Search for the cell housing the specified text and yield its [x, y] center coordinate. 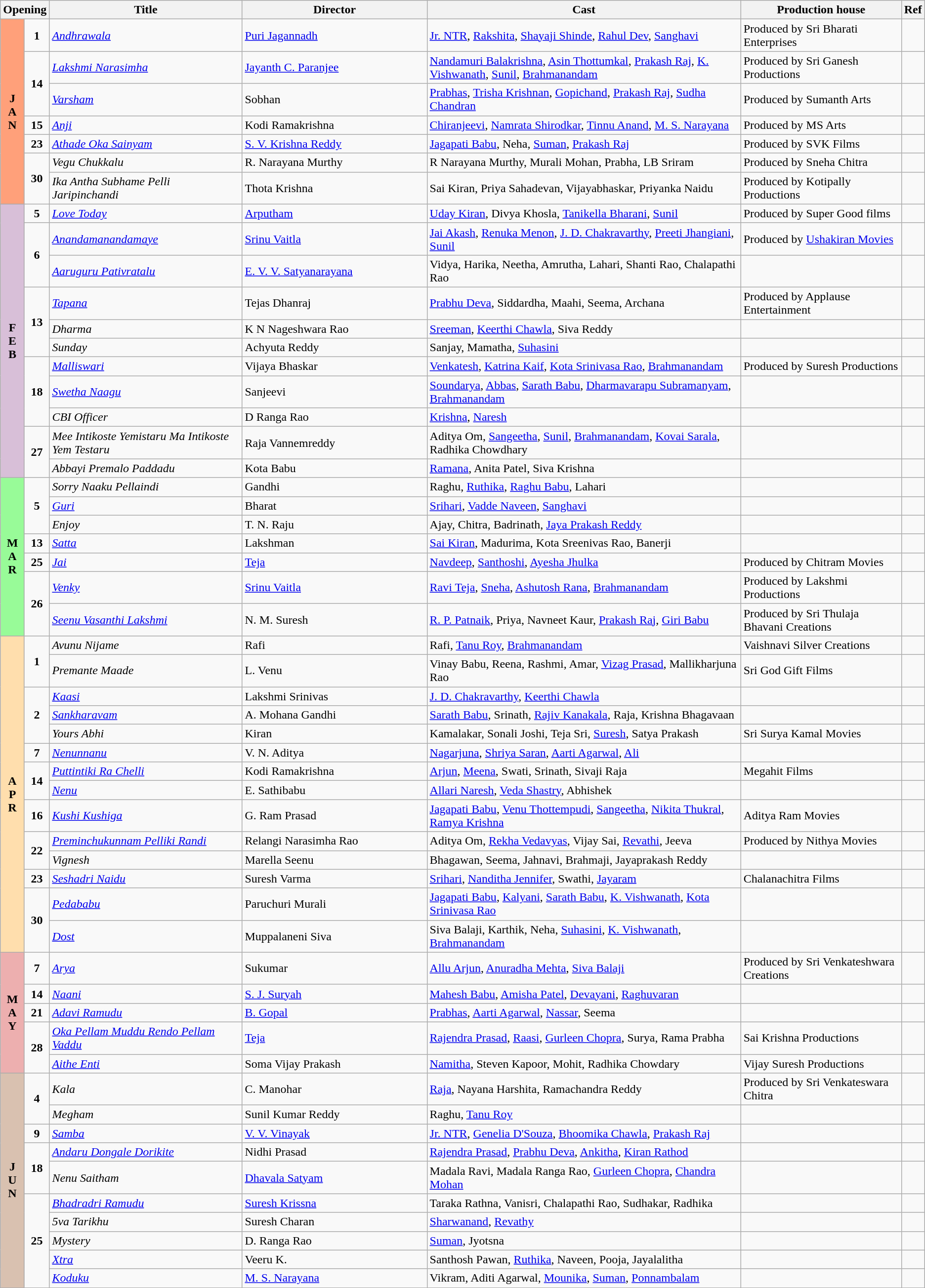
Seenu Vasanthi Lakshmi [146, 619]
Sankharavam [146, 715]
Bhadradri Ramudu [146, 1203]
Andhrawala [146, 36]
Jayanth C. Paranjee [335, 67]
Suresh Krissna [335, 1203]
Megham [146, 1115]
Soundarya, Abbas, Sarath Babu, Dharmavarapu Subramanyam, Brahmanandam [584, 392]
Relangi Narasimha Rao [335, 841]
Anji [146, 125]
Kiran [335, 734]
Nidhi Prasad [335, 1152]
Sunday [146, 348]
21 [37, 1012]
Enjoy [146, 524]
Lakshman [335, 543]
D Ranga Rao [335, 417]
JAN [13, 112]
Lakshmi Narasimha [146, 67]
MAR [13, 557]
26 [37, 604]
E. V. V. Satyanarayana [335, 271]
Venky [146, 588]
V. V. Vinayak [335, 1133]
Mahesh Babu, Amisha Patel, Devayani, Raghuvaran [584, 994]
27 [37, 452]
Sorry Naaku Pellaindi [146, 487]
Vinay Babu, Reena, Rashmi, Amar, Vizag Prasad, Mallikharjuna Rao [584, 671]
Tapana [146, 303]
Produced by Sri Thulaja Bhavani Creations [821, 619]
A. Mohana Gandhi [335, 715]
Produced by Sri Bharati Enterprises [821, 36]
Ravi Teja, Sneha, Ashutosh Rana, Brahmanandam [584, 588]
Aditya Ram Movies [821, 816]
Produced by Sri Ganesh Productions [821, 67]
Title [146, 10]
APR [13, 794]
Andaru Dongale Dorikite [146, 1152]
Dharma [146, 328]
D. Ranga Rao [335, 1241]
6 [37, 255]
B. Gopal [335, 1012]
Kala [146, 1089]
Produced by Suresh Productions [821, 366]
Prabhas, Trisha Krishnan, Gopichand, Prakash Raj, Sudha Chandran [584, 100]
Vijay Suresh Productions [821, 1063]
Aithe Enti [146, 1063]
Dhavala Satyam [335, 1177]
Kota Babu [335, 468]
Suresh Varma [335, 879]
Rajendra Prasad, Raasi, Gurleen Chopra, Surya, Rama Prabha [584, 1038]
Raja, Nayana Harshita, Ramachandra Reddy [584, 1089]
JUN [13, 1180]
Produced by SVK Films [821, 144]
Vikram, Aditi Agarwal, Mounika, Suman, Ponnambalam [584, 1278]
Ajay, Chitra, Badrinath, Jaya Prakash Reddy [584, 524]
R. Narayana Murthy [335, 162]
Nenu [146, 790]
Lakshmi Srinivas [335, 696]
Puttintiki Ra Chelli [146, 771]
Prabhas, Aarti Agarwal, Nassar, Seema [584, 1012]
Sri God Gift Films [821, 671]
Tejas Dhanraj [335, 303]
Produced by Kotipally Productions [821, 188]
M. S. Narayana [335, 1278]
Malliswari [146, 366]
Produced by Sumanth Arts [821, 100]
Suman, Jyotsna [584, 1241]
9 [37, 1133]
Allari Naresh, Veda Shastry, Abhishek [584, 790]
Sai Kiran, Madurima, Kota Sreenivas Rao, Banerji [584, 543]
Swetha Naagu [146, 392]
Cast [584, 10]
Rajendra Prasad, Prabhu Deva, Ankitha, Kiran Rathod [584, 1152]
Allu Arjun, Anuradha Mehta, Siva Balaji [584, 968]
Jagapati Babu, Neha, Suman, Prakash Raj [584, 144]
Kaasi [146, 696]
Rafi, Tanu Roy, Brahmanandam [584, 645]
Opening [25, 10]
Jai [146, 562]
Dost [146, 936]
FEB [13, 341]
Sobhan [335, 100]
Kushi Kushiga [146, 816]
Satta [146, 543]
L. Venu [335, 671]
MAY [13, 1012]
Srihari, Vadde Naveen, Sanghavi [584, 506]
Chalanachitra Films [821, 879]
Jagapati Babu, Venu Thottempudi, Sangeetha, Nikita Thukral, Ramya Krishna [584, 816]
Mystery [146, 1241]
Varsham [146, 100]
R Narayana Murthy, Murali Mohan, Prabha, LB Sriram [584, 162]
T. N. Raju [335, 524]
S. V. Krishna Reddy [335, 144]
Paruchuri Murali [335, 904]
Guri [146, 506]
Raja Vannemreddy [335, 443]
Ref [913, 10]
Production house [821, 10]
Venkatesh, Katrina Kaif, Kota Srinivasa Rao, Brahmanandam [584, 366]
Nenu Saitham [146, 1177]
Jai Akash, Renuka Menon, J. D. Chakravarthy, Preeti Jhangiani, Sunil [584, 239]
Jr. NTR, Rakshita, Shayaji Shinde, Rahul Dev, Sanghavi [584, 36]
Prabhu Deva, Siddardha, Maahi, Seema, Archana [584, 303]
Ika Antha Subhame Pelli Jaripinchandi [146, 188]
Anandamanandamaye [146, 239]
Bharat [335, 506]
Nenunnanu [146, 753]
Sukumar [335, 968]
Uday Kiran, Divya Khosla, Tanikella Bharani, Sunil [584, 213]
Mee Intikoste Yemistaru Ma Intikoste Yem Testaru [146, 443]
Sanjeevi [335, 392]
Yours Abhi [146, 734]
K N Nageshwara Rao [335, 328]
Vignesh [146, 860]
Rafi [335, 645]
Raghu, Tanu Roy [584, 1115]
Sarath Babu, Srinath, Rajiv Kanakala, Raja, Krishna Bhagavaan [584, 715]
22 [37, 850]
Nagarjuna, Shriya Saran, Aarti Agarwal, Ali [584, 753]
Sai Krishna Productions [821, 1038]
Produced by Ushakiran Movies [821, 239]
Marella Seenu [335, 860]
Abbayi Premalo Paddadu [146, 468]
Achyuta Reddy [335, 348]
Vegu Chukkalu [146, 162]
Preminchukunnam Pelliki Randi [146, 841]
Sharwanand, Revathy [584, 1222]
Srihari, Nanditha Jennifer, Swathi, Jayaram [584, 879]
Naani [146, 994]
Jr. NTR, Genelia D'Souza, Bhoomika Chawla, Prakash Raj [584, 1133]
Aditya Om, Rekha Vedavyas, Vijay Sai, Revathi, Jeeva [584, 841]
E. Sathibabu [335, 790]
R. P. Patnaik, Priya, Navneet Kaur, Prakash Raj, Giri Babu [584, 619]
Aaruguru Pativratalu [146, 271]
S. J. Suryah [335, 994]
Produced by MS Arts [821, 125]
15 [37, 125]
Oka Pellam Muddu Rendo Pellam Vaddu [146, 1038]
Produced by Nithya Movies [821, 841]
Puri Jagannadh [335, 36]
Samba [146, 1133]
Ramana, Anita Patel, Siva Krishna [584, 468]
Bhagawan, Seema, Jahnavi, Brahmaji, Jayaprakash Reddy [584, 860]
V. N. Aditya [335, 753]
Chiranjeevi, Namrata Shirodkar, Tinnu Anand, M. S. Narayana [584, 125]
Kamalakar, Sonali Joshi, Teja Sri, Suresh, Satya Prakash [584, 734]
Megahit Films [821, 771]
16 [37, 816]
4 [37, 1098]
28 [37, 1047]
C. Manohar [335, 1089]
Sanjay, Mamatha, Suhasini [584, 348]
Vidya, Harika, Neetha, Amrutha, Lahari, Shanti Rao, Chalapathi Rao [584, 271]
Produced by Sneha Chitra [821, 162]
Aditya Om, Sangeetha, Sunil, Brahmanandam, Kovai Sarala, Radhika Chowdhary [584, 443]
Soma Vijay Prakash [335, 1063]
Vijaya Bhaskar [335, 366]
Produced by Applause Entertainment [821, 303]
Sai Kiran, Priya Sahadevan, Vijayabhaskar, Priyanka Naidu [584, 188]
Sreeman, Keerthi Chawla, Siva Reddy [584, 328]
Adavi Ramudu [146, 1012]
Seshadri Naidu [146, 879]
Namitha, Steven Kapoor, Mohit, Radhika Chowdary [584, 1063]
Krishna, Naresh [584, 417]
Xtra [146, 1259]
Nandamuri Balakrishna, Asin Thottumkal, Prakash Raj, K. Vishwanath, Sunil, Brahmanandam [584, 67]
Pedababu [146, 904]
Suresh Charan [335, 1222]
Premante Maade [146, 671]
Siva Balaji, Karthik, Neha, Suhasini, K. Vishwanath, Brahmanandam [584, 936]
Muppalaneni Siva [335, 936]
Navdeep, Santhoshi, Ayesha Jhulka [584, 562]
Arya [146, 968]
Arjun, Meena, Swati, Srinath, Sivaji Raja [584, 771]
Arputham [335, 213]
Raghu, Ruthika, Raghu Babu, Lahari [584, 487]
Taraka Rathna, Vanisri, Chalapathi Rao, Sudhakar, Radhika [584, 1203]
5va Tarikhu [146, 1222]
G. Ram Prasad [335, 816]
CBI Officer [146, 417]
Athade Oka Sainyam [146, 144]
Produced by Lakshmi Productions [821, 588]
2 [37, 715]
N. M. Suresh [335, 619]
Vaishnavi Silver Creations [821, 645]
Veeru K. [335, 1259]
J. D. Chakravarthy, Keerthi Chawla [584, 696]
Thota Krishna [335, 188]
Sri Surya Kamal Movies [821, 734]
Produced by Chitram Movies [821, 562]
Produced by Super Good films [821, 213]
Santhosh Pawan, Ruthika, Naveen, Pooja, Jayalalitha [584, 1259]
Jagapati Babu, Kalyani, Sarath Babu, K. Vishwanath, Kota Srinivasa Rao [584, 904]
Produced by Sri Venkateshwara Creations [821, 968]
Koduku [146, 1278]
Gandhi [335, 487]
Produced by Sri Venkateswara Chitra [821, 1089]
Love Today [146, 213]
Sunil Kumar Reddy [335, 1115]
Madala Ravi, Madala Ranga Rao, Gurleen Chopra, Chandra Mohan [584, 1177]
Avunu Nijame [146, 645]
Director [335, 10]
